Extract the [X, Y] coordinate from the center of the cell holding the provided text.  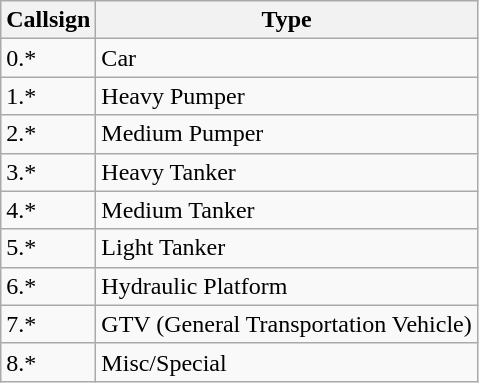
8.* [48, 362]
Callsign [48, 20]
1.* [48, 96]
Heavy Pumper [286, 96]
Car [286, 58]
Heavy Tanker [286, 172]
5.* [48, 248]
0.* [48, 58]
Hydraulic Platform [286, 286]
4.* [48, 210]
2.* [48, 134]
3.* [48, 172]
GTV (General Transportation Vehicle) [286, 324]
Misc/Special [286, 362]
6.* [48, 286]
Medium Tanker [286, 210]
Light Tanker [286, 248]
Type [286, 20]
7.* [48, 324]
Medium Pumper [286, 134]
